Identify which cell holds the provided text, then report its [X, Y] central coordinate. 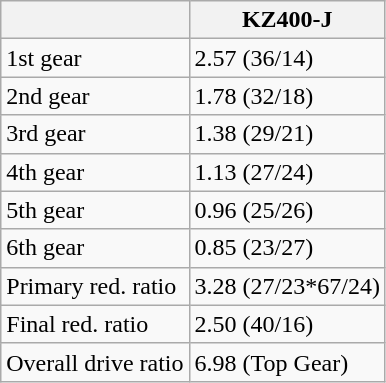
Primary red. ratio [95, 286]
KZ400-J [287, 20]
1st gear [95, 58]
0.96 (25/26) [287, 210]
2nd gear [95, 96]
6th gear [95, 248]
3.28 (27/23*67/24) [287, 286]
1.78 (32/18) [287, 96]
1.13 (27/24) [287, 172]
3rd gear [95, 134]
4th gear [95, 172]
2.57 (36/14) [287, 58]
6.98 (Top Gear) [287, 362]
Overall drive ratio [95, 362]
0.85 (23/27) [287, 248]
1.38 (29/21) [287, 134]
2.50 (40/16) [287, 324]
Final red. ratio [95, 324]
5th gear [95, 210]
